From the cell containing the given text, extract its center point as (x, y) coordinate. 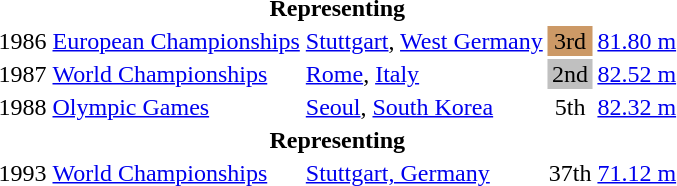
3rd (570, 41)
European Championships (176, 41)
5th (570, 107)
Stuttgart, West Germany (424, 41)
2nd (570, 74)
Seoul, South Korea (424, 107)
Olympic Games (176, 107)
World Championships (176, 74)
Rome, Italy (424, 74)
